From the cell containing the given text, extract its center point as (x, y) coordinate. 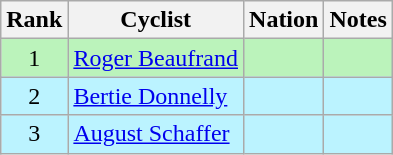
Cyclist (156, 20)
Rank (34, 20)
2 (34, 96)
3 (34, 134)
1 (34, 58)
Nation (284, 20)
August Schaffer (156, 134)
Notes (358, 20)
Bertie Donnelly (156, 96)
Roger Beaufrand (156, 58)
